For the text-containing cell, return its midpoint in [x, y] coordinate format. 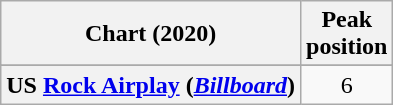
Chart (2020) [151, 34]
Peak position [347, 34]
6 [347, 85]
US Rock Airplay (Billboard) [151, 85]
